Pinpoint the cell where the given text exists, returning its [X, Y] midpoint coordinate. 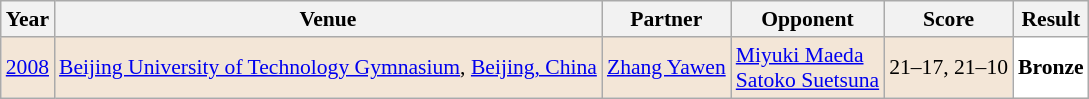
Result [1051, 19]
Venue [328, 19]
Bronze [1051, 68]
21–17, 21–10 [948, 68]
Partner [666, 19]
Beijing University of Technology Gymnasium, Beijing, China [328, 68]
Opponent [808, 19]
Score [948, 19]
Year [28, 19]
Zhang Yawen [666, 68]
2008 [28, 68]
Miyuki Maeda Satoko Suetsuna [808, 68]
